Capture the cell that displays the provided text and extract its (x, y) central coordinate. 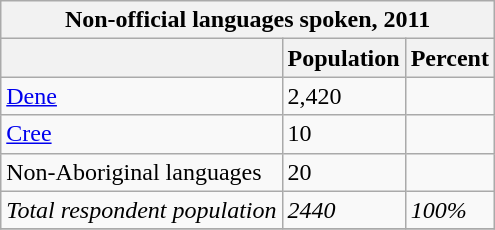
Dene (142, 96)
Non-Aboriginal languages (142, 172)
10 (344, 134)
Total respondent population (142, 210)
Cree (142, 134)
2,420 (344, 96)
2440 (344, 210)
Population (344, 58)
Percent (450, 58)
100% (450, 210)
20 (344, 172)
Non-official languages spoken, 2011 (248, 20)
